Locate the cell with the specified text and output its (x, y) center coordinate. 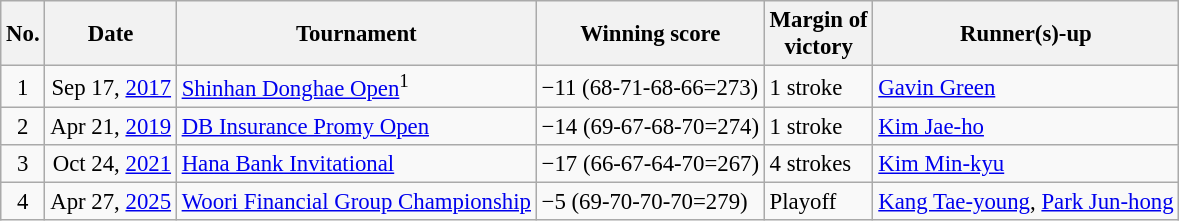
Shinhan Donghae Open1 (356, 87)
Date (110, 34)
Winning score (650, 34)
1 (23, 87)
No. (23, 34)
−11 (68-71-68-66=273) (650, 87)
Playoff (818, 202)
−14 (69-67-68-70=274) (650, 127)
Runner(s)-up (1026, 34)
4 (23, 202)
Tournament (356, 34)
Margin ofvictory (818, 34)
−17 (66-67-64-70=267) (650, 164)
2 (23, 127)
Kim Jae-ho (1026, 127)
Kim Min-kyu (1026, 164)
Woori Financial Group Championship (356, 202)
Sep 17, 2017 (110, 87)
Hana Bank Invitational (356, 164)
Apr 21, 2019 (110, 127)
Gavin Green (1026, 87)
DB Insurance Promy Open (356, 127)
3 (23, 164)
−5 (69-70-70-70=279) (650, 202)
4 strokes (818, 164)
Oct 24, 2021 (110, 164)
Apr 27, 2025 (110, 202)
Kang Tae-young, Park Jun-hong (1026, 202)
